Pinpoint the cell where the given text exists, returning its [x, y] midpoint coordinate. 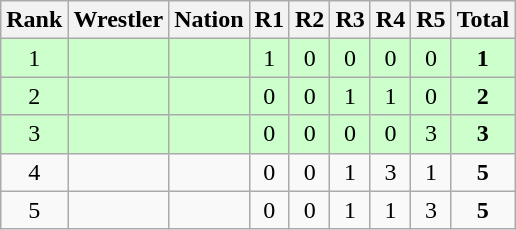
Rank [34, 20]
R2 [309, 20]
R5 [431, 20]
R4 [390, 20]
Wrestler [118, 20]
Total [483, 20]
R1 [269, 20]
4 [34, 172]
R3 [350, 20]
Nation [209, 20]
